Find where the given text appears and provide that cell's center as [X, Y] coordinate. 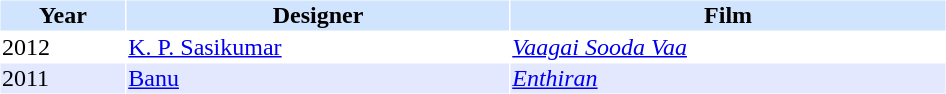
Vaagai Sooda Vaa [728, 47]
Designer [318, 15]
Banu [318, 79]
2011 [62, 79]
2012 [62, 47]
K. P. Sasikumar [318, 47]
Enthiran [728, 79]
Year [62, 15]
Film [728, 15]
